Scan for the cell matching the given text and deliver its (X, Y) coordinate at center. 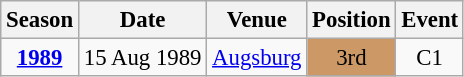
Event (430, 20)
Date (142, 20)
1989 (40, 58)
Augsburg (257, 58)
3rd (352, 58)
15 Aug 1989 (142, 58)
Season (40, 20)
C1 (430, 58)
Venue (257, 20)
Position (352, 20)
